Return [X, Y] of the center of cell containing provided text 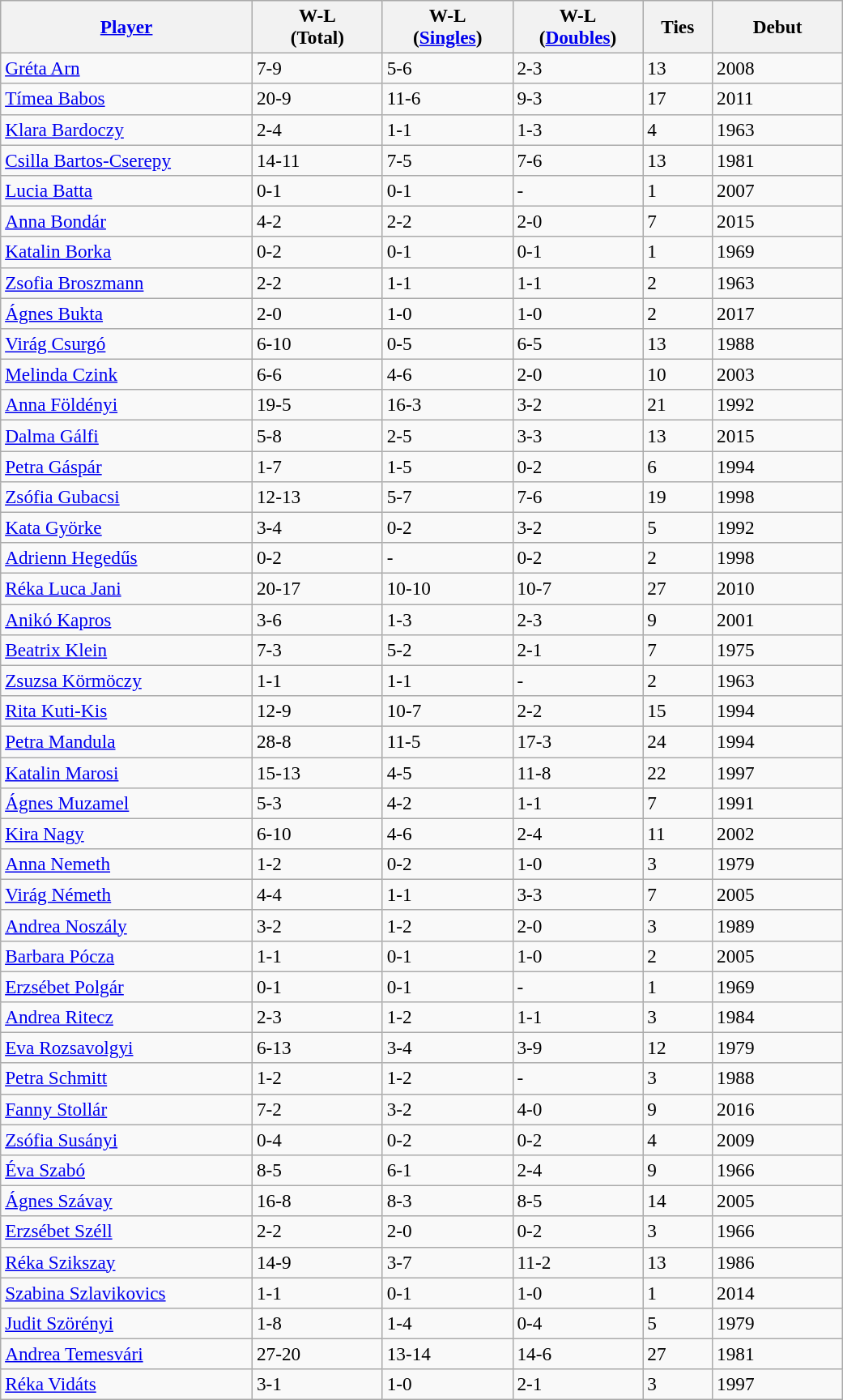
Anna Nemeth [126, 864]
6-6 [317, 374]
5-6 [447, 68]
15-13 [317, 772]
Tímea Babos [126, 99]
14 [678, 1201]
11-5 [447, 741]
1-4 [447, 1323]
28-8 [317, 741]
Zsuzsa Körmöczy [126, 681]
11-6 [447, 99]
Andrea Ritecz [126, 1017]
2016 [777, 1109]
6 [678, 466]
17-3 [578, 741]
14-6 [578, 1354]
4-5 [447, 772]
Petra Schmitt [126, 1078]
13-14 [447, 1354]
Réka Szikszay [126, 1262]
Ágnes Bukta [126, 313]
W-L(Singles) [447, 26]
Beatrix Klein [126, 650]
Gréta Arn [126, 68]
5-8 [317, 435]
1989 [777, 925]
7-9 [317, 68]
20-9 [317, 99]
3-6 [317, 619]
12-13 [317, 497]
1-8 [317, 1323]
11-2 [578, 1262]
Csilla Bartos-Cserepy [126, 160]
2007 [777, 190]
Fanny Stollár [126, 1109]
Virág Németh [126, 894]
Eva Rozsavolgyi [126, 1048]
7-3 [317, 650]
1-5 [447, 466]
16-8 [317, 1201]
2010 [777, 588]
3-9 [578, 1048]
3-1 [317, 1385]
6-5 [578, 344]
16-3 [447, 405]
2017 [777, 313]
8-3 [447, 1201]
20-17 [317, 588]
W-L(Total) [317, 26]
6-13 [317, 1048]
14-11 [317, 160]
Andrea Temesvári [126, 1354]
10 [678, 374]
Lucia Batta [126, 190]
19-5 [317, 405]
Zsófia Gubacsi [126, 497]
Petra Mandula [126, 741]
1984 [777, 1017]
4-0 [578, 1109]
7-2 [317, 1109]
24 [678, 741]
11-8 [578, 772]
2001 [777, 619]
Melinda Czink [126, 374]
Réka Luca Jani [126, 588]
7-5 [447, 160]
4-4 [317, 894]
21 [678, 405]
14-9 [317, 1262]
Réka Vidáts [126, 1385]
15 [678, 711]
W-L(Doubles) [578, 26]
Katalin Marosi [126, 772]
Debut [777, 26]
Kata Györke [126, 527]
22 [678, 772]
Barbara Pócza [126, 956]
Adrienn Hegedűs [126, 558]
2002 [777, 834]
Ágnes Szávay [126, 1201]
5-7 [447, 497]
10-10 [447, 588]
Katalin Borka [126, 252]
2-5 [447, 435]
2003 [777, 374]
1991 [777, 803]
Judit Szörényi [126, 1323]
3-7 [447, 1262]
Zsófia Susányi [126, 1139]
Zsofia Broszmann [126, 283]
Player [126, 26]
Dalma Gálfi [126, 435]
1975 [777, 650]
27-20 [317, 1354]
2009 [777, 1139]
17 [678, 99]
Ágnes Muzamel [126, 803]
Petra Gáspár [126, 466]
1-7 [317, 466]
Kira Nagy [126, 834]
2011 [777, 99]
Szabina Szlavikovics [126, 1292]
6-1 [447, 1170]
Éva Szabó [126, 1170]
Erzsébet Polgár [126, 986]
Anna Bondár [126, 221]
2014 [777, 1292]
Erzsébet Széll [126, 1231]
Andrea Noszály [126, 925]
12 [678, 1048]
12-9 [317, 711]
Ties [678, 26]
5-3 [317, 803]
Virág Csurgó [126, 344]
0-5 [447, 344]
5-2 [447, 650]
Rita Kuti-Kis [126, 711]
11 [678, 834]
Anikó Kapros [126, 619]
9-3 [578, 99]
Klara Bardoczy [126, 130]
19 [678, 497]
1986 [777, 1262]
2008 [777, 68]
Anna Földényi [126, 405]
